Pinpoint the cell where the given text exists, returning its [X, Y] midpoint coordinate. 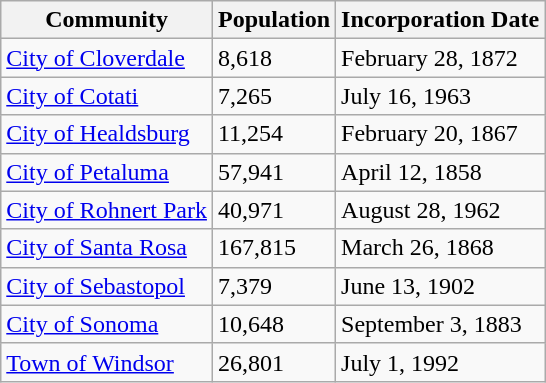
June 13, 1902 [440, 286]
City of Cotati [107, 96]
57,941 [274, 172]
40,971 [274, 210]
April 12, 1858 [440, 172]
Population [274, 20]
Town of Windsor [107, 362]
City of Petaluma [107, 172]
July 16, 1963 [440, 96]
26,801 [274, 362]
Community [107, 20]
September 3, 1883 [440, 324]
10,648 [274, 324]
February 20, 1867 [440, 134]
7,265 [274, 96]
167,815 [274, 248]
February 28, 1872 [440, 58]
August 28, 1962 [440, 210]
July 1, 1992 [440, 362]
7,379 [274, 286]
March 26, 1868 [440, 248]
8,618 [274, 58]
Incorporation Date [440, 20]
City of Sonoma [107, 324]
11,254 [274, 134]
City of Santa Rosa [107, 248]
City of Sebastopol [107, 286]
City of Rohnert Park [107, 210]
City of Healdsburg [107, 134]
City of Cloverdale [107, 58]
